Determine the [X, Y] coordinate at the center of the cell enclosing the given text.  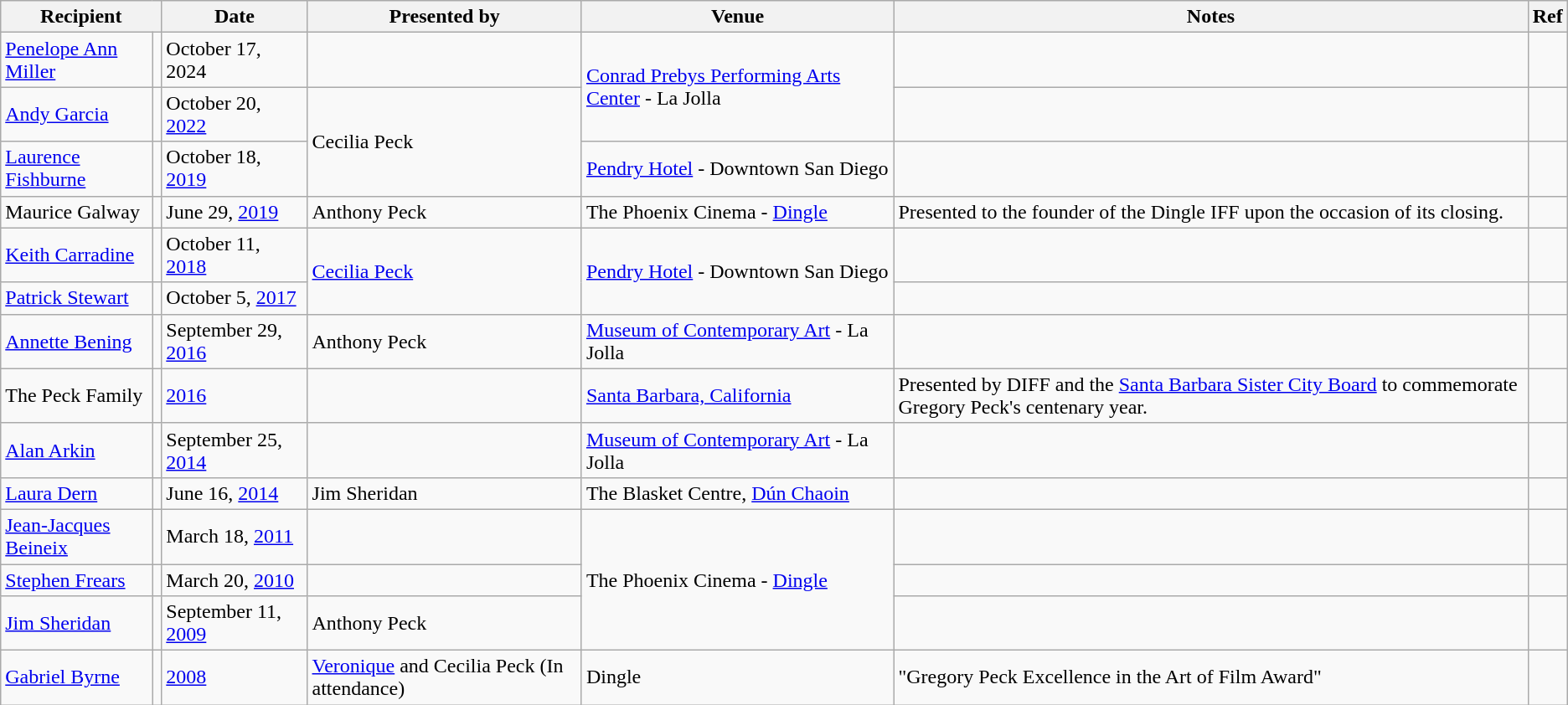
Dingle [737, 678]
Conrad Prebys Performing Arts Center - La Jolla [737, 87]
The Peck Family [77, 395]
Ref [1548, 17]
Keith Carradine [77, 255]
Presented by DIFF and the Santa Barbara Sister City Board to commemorate Gregory Peck's centenary year. [1211, 395]
March 20, 2010 [235, 580]
October 5, 2017 [235, 298]
2008 [235, 678]
Stephen Frears [77, 580]
Notes [1211, 17]
October 17, 2024 [235, 60]
Recipient [81, 17]
2016 [235, 395]
Penelope Ann Miller [77, 60]
Veronique and Cecilia Peck (In attendance) [444, 678]
"Gregory Peck Excellence in the Art of Film Award" [1211, 678]
Laura Dern [77, 493]
Jean-Jacques Beineix [77, 536]
Annette Bening [77, 342]
June 29, 2019 [235, 212]
September 25, 2014 [235, 450]
Presented by [444, 17]
The Blasket Centre, Dún Chaoin [737, 493]
Maurice Galway [77, 212]
June 16, 2014 [235, 493]
Laurence Fishburne [77, 169]
Andy Garcia [77, 114]
October 11, 2018 [235, 255]
September 11, 2009 [235, 623]
Alan Arkin [77, 450]
September 29, 2016 [235, 342]
October 18, 2019 [235, 169]
Presented to the founder of the Dingle IFF upon the occasion of its closing. [1211, 212]
Patrick Stewart [77, 298]
Santa Barbara, California [737, 395]
Date [235, 17]
October 20, 2022 [235, 114]
March 18, 2011 [235, 536]
Venue [737, 17]
Gabriel Byrne [77, 678]
